Search for the cell housing the specified text and yield its (X, Y) center coordinate. 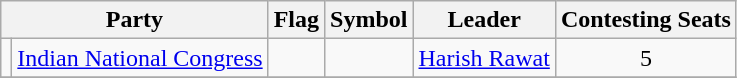
5 (646, 58)
Party (134, 20)
Flag (296, 20)
Contesting Seats (646, 20)
Leader (484, 20)
Symbol (369, 20)
Indian National Congress (140, 58)
Harish Rawat (484, 58)
